Find where the given text appears and provide that cell's center as [x, y] coordinate. 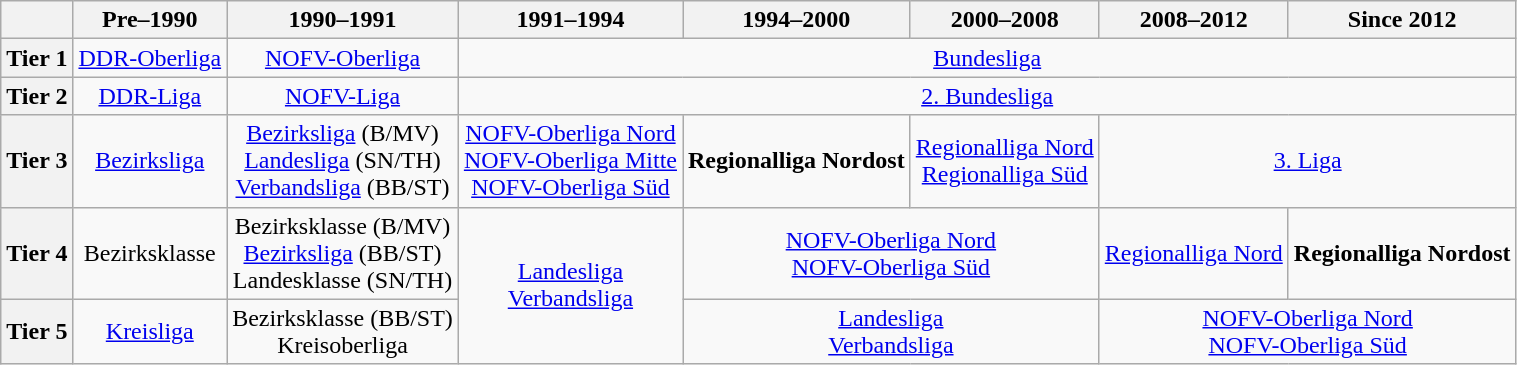
Since 2012 [1402, 20]
2008–2012 [1194, 20]
2000–2008 [1004, 20]
Bezirksliga (B/MV)Landesliga (SN/TH)Verbandsliga (BB/ST) [343, 161]
DDR-Liga [150, 96]
DDR-Oberliga [150, 58]
3. Liga [1308, 161]
NOFV-Liga [343, 96]
Tier 3 [37, 161]
Tier 4 [37, 253]
1991–1994 [570, 20]
Tier 1 [37, 58]
1994–2000 [796, 20]
Bezirksklasse (BB/ST)Kreisoberliga [343, 332]
Kreisliga [150, 332]
Bezirksliga [150, 161]
NOFV-Oberliga [343, 58]
Pre–1990 [150, 20]
1990–1991 [343, 20]
2. Bundesliga [987, 96]
Bezirksklasse (B/MV)Bezirksliga (BB/ST)Landesklasse (SN/TH) [343, 253]
NOFV-Oberliga NordNOFV-Oberliga MitteNOFV-Oberliga Süd [570, 161]
Regionalliga Nord [1194, 253]
Bezirksklasse [150, 253]
Regionalliga NordRegionalliga Süd [1004, 161]
Bundesliga [987, 58]
Tier 5 [37, 332]
Tier 2 [37, 96]
